Search for the cell housing the specified text and yield its (x, y) center coordinate. 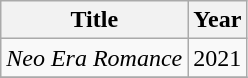
2021 (218, 58)
Neo Era Romance (94, 58)
Title (94, 20)
Year (218, 20)
